Scan for the cell matching the given text and deliver its [x, y] coordinate at center. 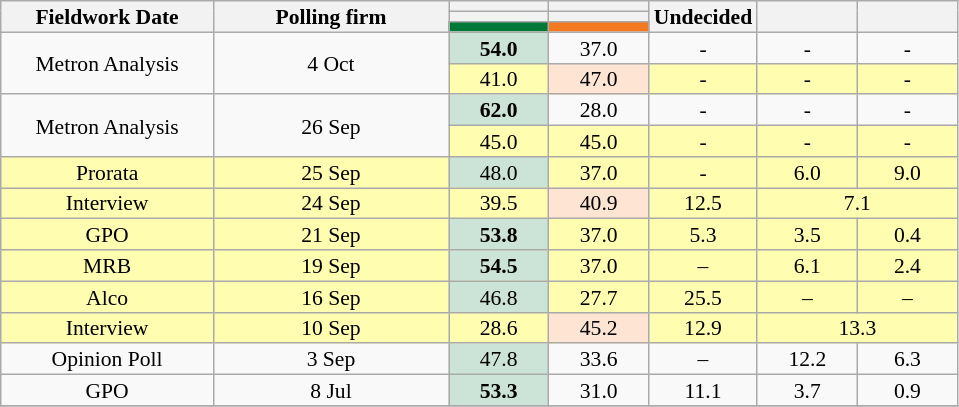
48.0 [498, 172]
Prorata [108, 172]
3 Sep [330, 360]
53.8 [498, 234]
6.1 [807, 266]
5.3 [703, 234]
25 Sep [330, 172]
Alco [108, 296]
13.3 [857, 328]
Fieldwork Date [108, 16]
7.1 [857, 204]
62.0 [498, 110]
25.5 [703, 296]
47.8 [498, 360]
39.5 [498, 204]
4 Oct [330, 63]
3.7 [807, 390]
27.7 [599, 296]
45.2 [599, 328]
0.4 [907, 234]
21 Sep [330, 234]
28.0 [599, 110]
9.0 [907, 172]
12.2 [807, 360]
33.6 [599, 360]
16 Sep [330, 296]
11.1 [703, 390]
26 Sep [330, 126]
54.0 [498, 48]
Undecided [703, 16]
46.8 [498, 296]
19 Sep [330, 266]
12.5 [703, 204]
Opinion Poll [108, 360]
3.5 [807, 234]
31.0 [599, 390]
6.0 [807, 172]
40.9 [599, 204]
6.3 [907, 360]
2.4 [907, 266]
10 Sep [330, 328]
28.6 [498, 328]
8 Jul [330, 390]
47.0 [599, 78]
41.0 [498, 78]
Polling firm [330, 16]
24 Sep [330, 204]
12.9 [703, 328]
53.3 [498, 390]
54.5 [498, 266]
MRB [108, 266]
0.9 [907, 390]
